Provide the (x, y) coordinate of the cell's center where the given text is located.  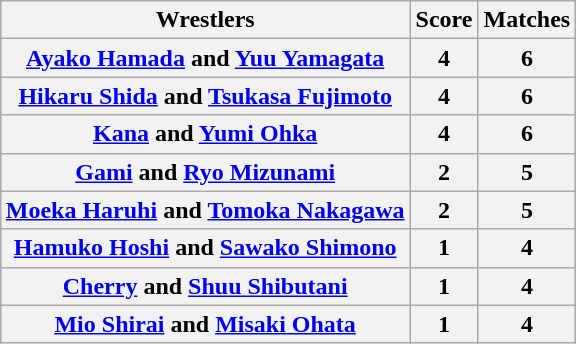
Kana and Yumi Ohka (205, 134)
Cherry and Shuu Shibutani (205, 286)
Hikaru Shida and Tsukasa Fujimoto (205, 96)
Moeka Haruhi and Tomoka Nakagawa (205, 210)
Hamuko Hoshi and Sawako Shimono (205, 248)
Matches (527, 20)
Wrestlers (205, 20)
Mio Shirai and Misaki Ohata (205, 324)
Gami and Ryo Mizunami (205, 172)
Ayako Hamada and Yuu Yamagata (205, 58)
Score (444, 20)
